For the text-containing cell, return its midpoint in (X, Y) coordinate format. 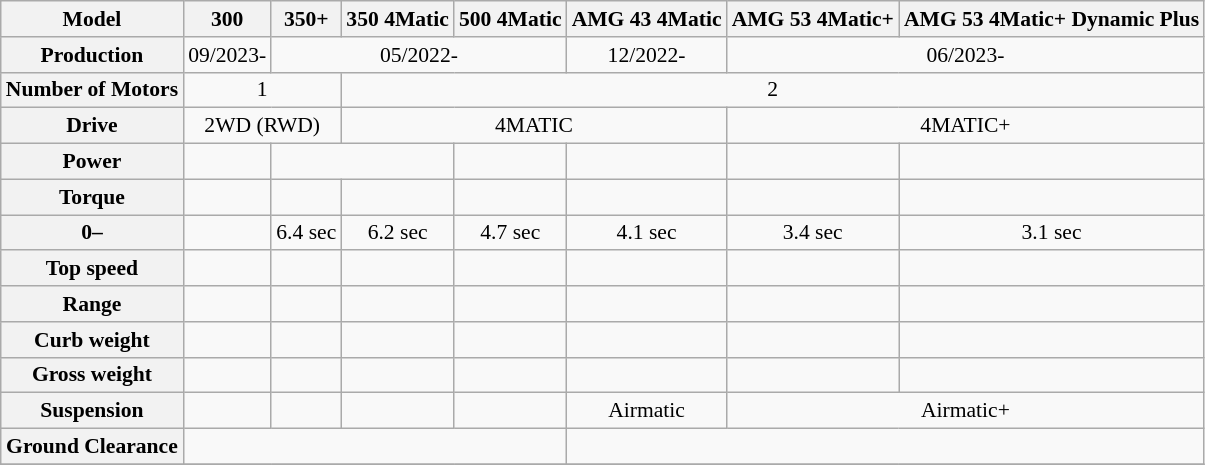
500 4Matic (510, 19)
Airmatic+ (966, 411)
350+ (306, 19)
Drive (92, 126)
Production (92, 55)
6.2 sec (398, 233)
AMG 53 4Matic+ (813, 19)
0– (92, 233)
Gross weight (92, 375)
Power (92, 162)
Top speed (92, 269)
Torque (92, 197)
12/2022- (647, 55)
2 (772, 90)
05/2022- (418, 55)
3.1 sec (1052, 233)
4.1 sec (647, 233)
3.4 sec (813, 233)
350 4Matic (398, 19)
4MATIC+ (966, 126)
Number of Motors (92, 90)
Model (92, 19)
AMG 53 4Matic+ Dynamic Plus (1052, 19)
Airmatic (647, 411)
Curb weight (92, 340)
1 (262, 90)
Suspension (92, 411)
06/2023- (966, 55)
AMG 43 4Matic (647, 19)
Range (92, 304)
2WD (RWD) (262, 126)
09/2023- (227, 55)
6.4 sec (306, 233)
300 (227, 19)
4.7 sec (510, 233)
Ground Clearance (92, 447)
4MATIC (534, 126)
